Determine the [X, Y] coordinate at the center of the cell enclosing the given text.  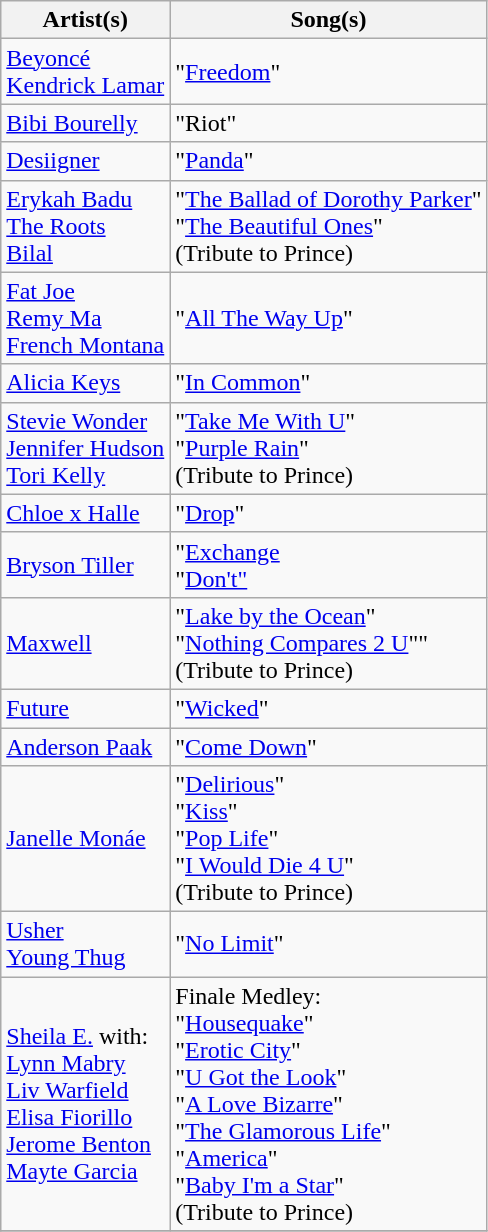
Erykah BaduThe RootsBilal [86, 226]
Chloe x Halle [86, 513]
Bibi Bourelly [86, 123]
"Exchange"Don't" [328, 564]
Maxwell [86, 643]
"In Common" [328, 383]
"Riot" [328, 123]
Anderson Paak [86, 747]
UsherYoung Thug [86, 944]
"Panda" [328, 161]
"Take Me With U""Purple Rain"(Tribute to Prince) [328, 448]
"Lake by the Ocean""Nothing Compares 2 U""(Tribute to Prince) [328, 643]
"No Limit" [328, 944]
Stevie WonderJennifer HudsonTori Kelly [86, 448]
Sheila E. with:Lynn MabryLiv WarfieldElisa FiorilloJerome BentonMayte Garcia [86, 1104]
"All The Way Up" [328, 318]
Future [86, 708]
Song(s) [328, 20]
Desiigner [86, 161]
"The Ballad of Dorothy Parker""The Beautiful Ones"(Tribute to Prince) [328, 226]
"Drop" [328, 513]
Alicia Keys [86, 383]
"Wicked" [328, 708]
Fat JoeRemy MaFrench Montana [86, 318]
"Delirious""Kiss""Pop Life""I Would Die 4 U"(Tribute to Prince) [328, 839]
"Freedom" [328, 72]
Janelle Monáe [86, 839]
BeyoncéKendrick Lamar [86, 72]
Finale Medley:"Housequake""Erotic City""U Got the Look""A Love Bizarre""The Glamorous Life""America""Baby I'm a Star"(Tribute to Prince) [328, 1104]
Bryson Tiller [86, 564]
Artist(s) [86, 20]
"Come Down" [328, 747]
